Locate the cell with the specified text and output its (X, Y) center coordinate. 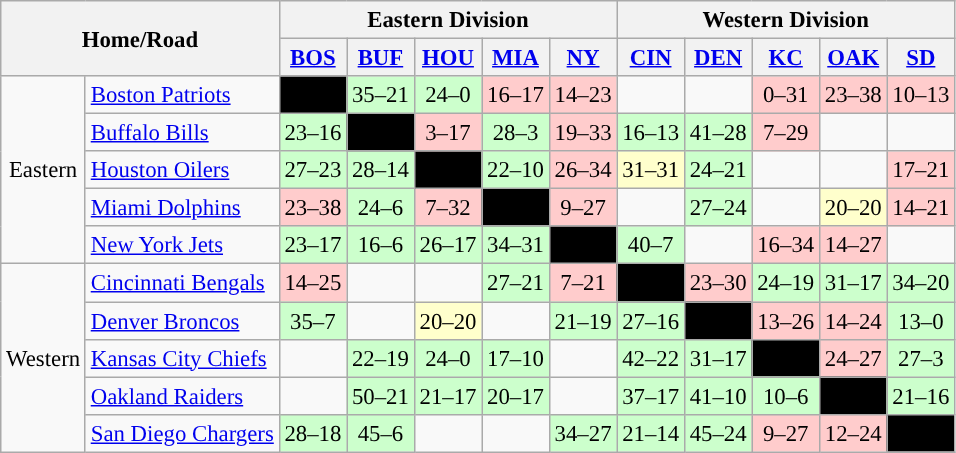
San Diego Chargers (182, 433)
45–24 (718, 433)
19–33 (583, 133)
Cincinnati Bengals (182, 283)
Denver Broncos (182, 321)
New York Jets (182, 245)
21–17 (448, 396)
0–31 (786, 95)
7–32 (448, 208)
MIA (516, 58)
14–21 (921, 208)
35–21 (381, 95)
21–16 (921, 396)
22–19 (381, 358)
45–6 (381, 433)
17–21 (921, 170)
16–34 (786, 245)
Western (44, 358)
24–21 (718, 170)
27–23 (313, 170)
CIN (651, 58)
OAK (853, 58)
Miami Dolphins (182, 208)
27–21 (516, 283)
7–29 (786, 133)
27–24 (718, 208)
22–10 (516, 170)
Buffalo Bills (182, 133)
24–6 (381, 208)
14–27 (853, 245)
23–30 (718, 283)
12–24 (853, 433)
37–17 (651, 396)
41–28 (718, 133)
26–17 (448, 245)
21–14 (651, 433)
HOU (448, 58)
24–19 (786, 283)
16–6 (381, 245)
Boston Patriots (182, 95)
BOS (313, 58)
Western Division (786, 20)
31–31 (651, 170)
28–14 (381, 170)
7–21 (583, 283)
10–6 (786, 396)
Houston Oilers (182, 170)
Eastern (44, 170)
DEN (718, 58)
Oakland Raiders (182, 396)
16–13 (651, 133)
KC (786, 58)
28–18 (313, 433)
40–7 (651, 245)
Eastern Division (448, 20)
26–34 (583, 170)
35–7 (313, 321)
34–27 (583, 433)
23–16 (313, 133)
3–17 (448, 133)
NY (583, 58)
14–24 (853, 321)
13–0 (921, 321)
28–3 (516, 133)
50–21 (381, 396)
23–17 (313, 245)
13–26 (786, 321)
14–23 (583, 95)
10–13 (921, 95)
SD (921, 58)
Kansas City Chiefs (182, 358)
20–17 (516, 396)
BUF (381, 58)
Home/Road (140, 38)
34–31 (516, 245)
24–27 (853, 358)
14–25 (313, 283)
27–3 (921, 358)
17–10 (516, 358)
34–20 (921, 283)
21–19 (583, 321)
27–16 (651, 321)
41–10 (718, 396)
42–22 (651, 358)
16–17 (516, 95)
